Provide the [X, Y] coordinate of the cell's center where the given text is located.  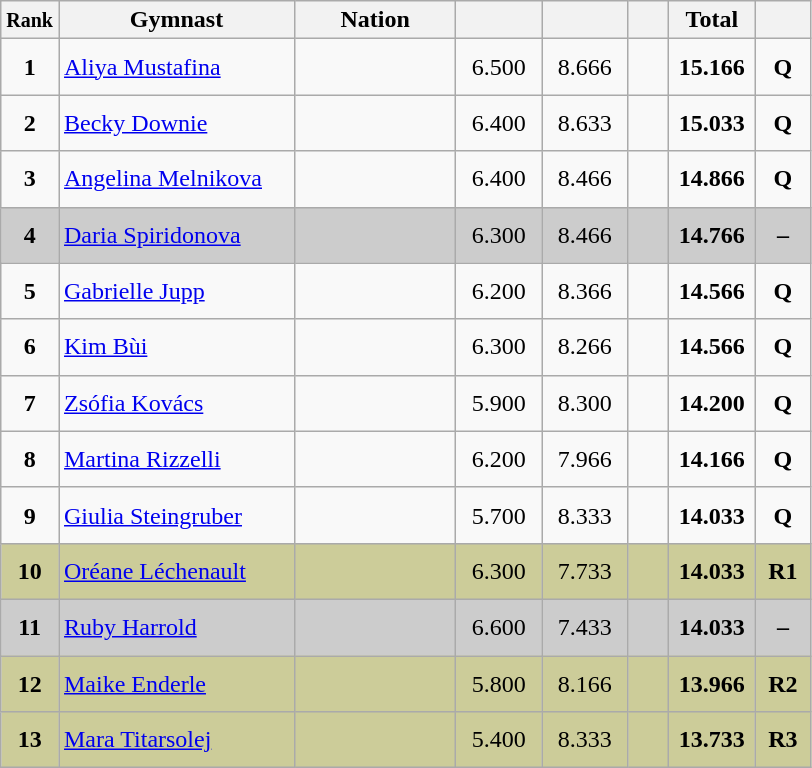
8.633 [585, 123]
Total [712, 20]
3 [30, 179]
7.966 [585, 459]
5.900 [499, 403]
8.366 [585, 291]
10 [30, 571]
8.266 [585, 347]
Nation [376, 20]
5.700 [499, 515]
5 [30, 291]
5.800 [499, 684]
13.733 [712, 740]
Zsófia Kovács [176, 403]
Gymnast [176, 20]
Daria Spiridonova [176, 235]
7 [30, 403]
2 [30, 123]
14.200 [712, 403]
Mara Titarsolej [176, 740]
13.966 [712, 684]
11 [30, 627]
6 [30, 347]
9 [30, 515]
14.166 [712, 459]
Maike Enderle [176, 684]
Becky Downie [176, 123]
Angelina Melnikova [176, 179]
8.166 [585, 684]
R2 [783, 684]
8 [30, 459]
5.400 [499, 740]
6.500 [499, 67]
8.300 [585, 403]
1 [30, 67]
Martina Rizzelli [176, 459]
Ruby Harrold [176, 627]
Giulia Steingruber [176, 515]
Gabrielle Jupp [176, 291]
12 [30, 684]
4 [30, 235]
14.766 [712, 235]
R3 [783, 740]
15.033 [712, 123]
R1 [783, 571]
Oréane Léchenault [176, 571]
8.666 [585, 67]
15.166 [712, 67]
Rank [30, 20]
7.433 [585, 627]
13 [30, 740]
Kim Bùi [176, 347]
Aliya Mustafina [176, 67]
6.600 [499, 627]
14.866 [712, 179]
7.733 [585, 571]
